Output the [x, y] coordinate of the center of the cell containing the given text.  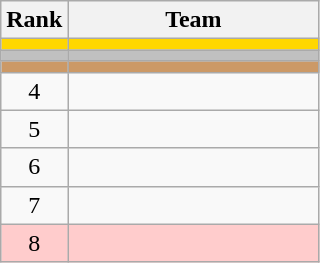
7 [34, 205]
Team [194, 20]
4 [34, 91]
6 [34, 167]
5 [34, 129]
8 [34, 243]
Rank [34, 20]
